Locate the cell with the specified text and output its (X, Y) center coordinate. 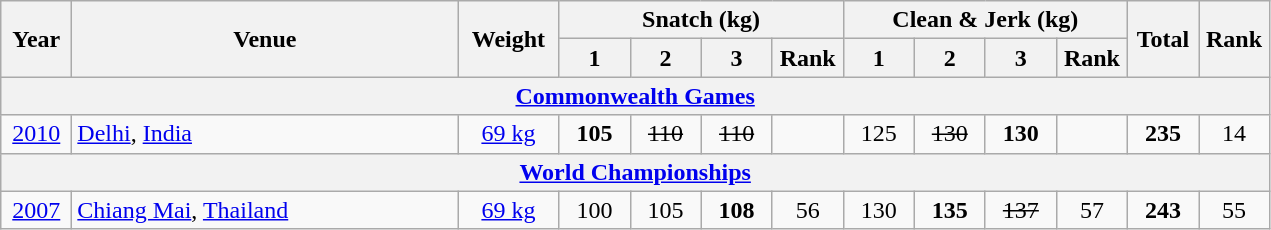
100 (594, 210)
Delhi, India (265, 134)
Total (1162, 39)
125 (878, 134)
2007 (36, 210)
56 (808, 210)
243 (1162, 210)
Clean & Jerk (kg) (985, 20)
2010 (36, 134)
Weight (508, 39)
57 (1092, 210)
55 (1234, 210)
Venue (265, 39)
Year (36, 39)
137 (1020, 210)
World Championships (636, 172)
Snatch (kg) (701, 20)
135 (950, 210)
108 (736, 210)
Commonwealth Games (636, 96)
235 (1162, 134)
14 (1234, 134)
Chiang Mai, Thailand (265, 210)
